Provide the (x, y) coordinate of the cell's center where the given text is located.  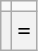
= (24, 31)
